Pinpoint the cell where the given text exists, returning its [X, Y] midpoint coordinate. 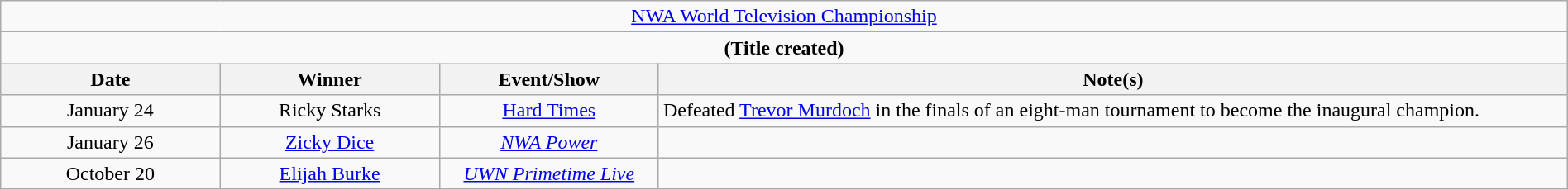
NWA World Television Championship [784, 17]
(Title created) [784, 48]
Ricky Starks [329, 111]
January 24 [111, 111]
Zicky Dice [329, 142]
Hard Times [549, 111]
Event/Show [549, 79]
Elijah Burke [329, 173]
Note(s) [1113, 79]
NWA Power [549, 142]
Date [111, 79]
UWN Primetime Live [549, 173]
Winner [329, 79]
January 26 [111, 142]
October 20 [111, 173]
Defeated Trevor Murdoch in the finals of an eight-man tournament to become the inaugural champion. [1113, 111]
